Provide the [x, y] coordinate of the cell's center where the given text is located.  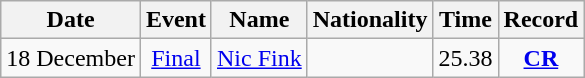
Name [259, 20]
Event [176, 20]
Nationality [370, 20]
Nic Fink [259, 58]
25.38 [466, 58]
Date [71, 20]
CR [541, 58]
Record [541, 20]
18 December [71, 58]
Final [176, 58]
Time [466, 20]
